From the cell containing the given text, extract its center point as (X, Y) coordinate. 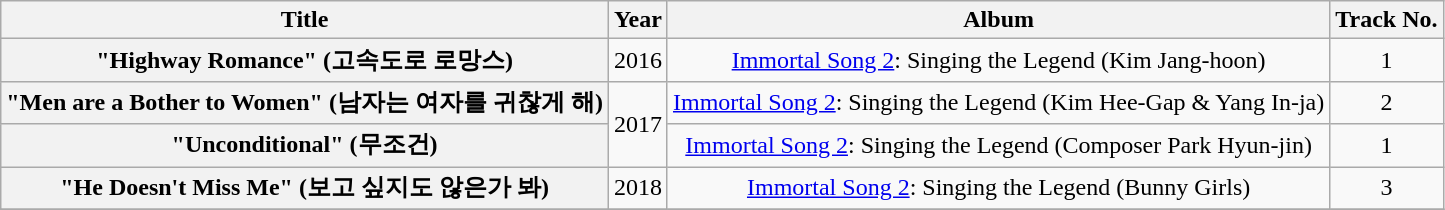
Album (998, 20)
"Men are a Bother to Women" (남자는 여자를 귀찮게 해) (305, 102)
Title (305, 20)
Year (638, 20)
2 (1386, 102)
3 (1386, 188)
Immortal Song 2: Singing the Legend (Bunny Girls) (998, 188)
Immortal Song 2: Singing the Legend (Kim Hee-Gap & Yang In-ja) (998, 102)
2017 (638, 124)
2018 (638, 188)
"Unconditional" (무조건) (305, 146)
Track No. (1386, 20)
"Highway Romance" (고속도로 로망스) (305, 60)
Immortal Song 2: Singing the Legend (Kim Jang-hoon) (998, 60)
"He Doesn't Miss Me" (보고 싶지도 않은가 봐) (305, 188)
2016 (638, 60)
Immortal Song 2: Singing the Legend (Composer Park Hyun-jin) (998, 146)
